From the cell containing the given text, extract its center point as [X, Y] coordinate. 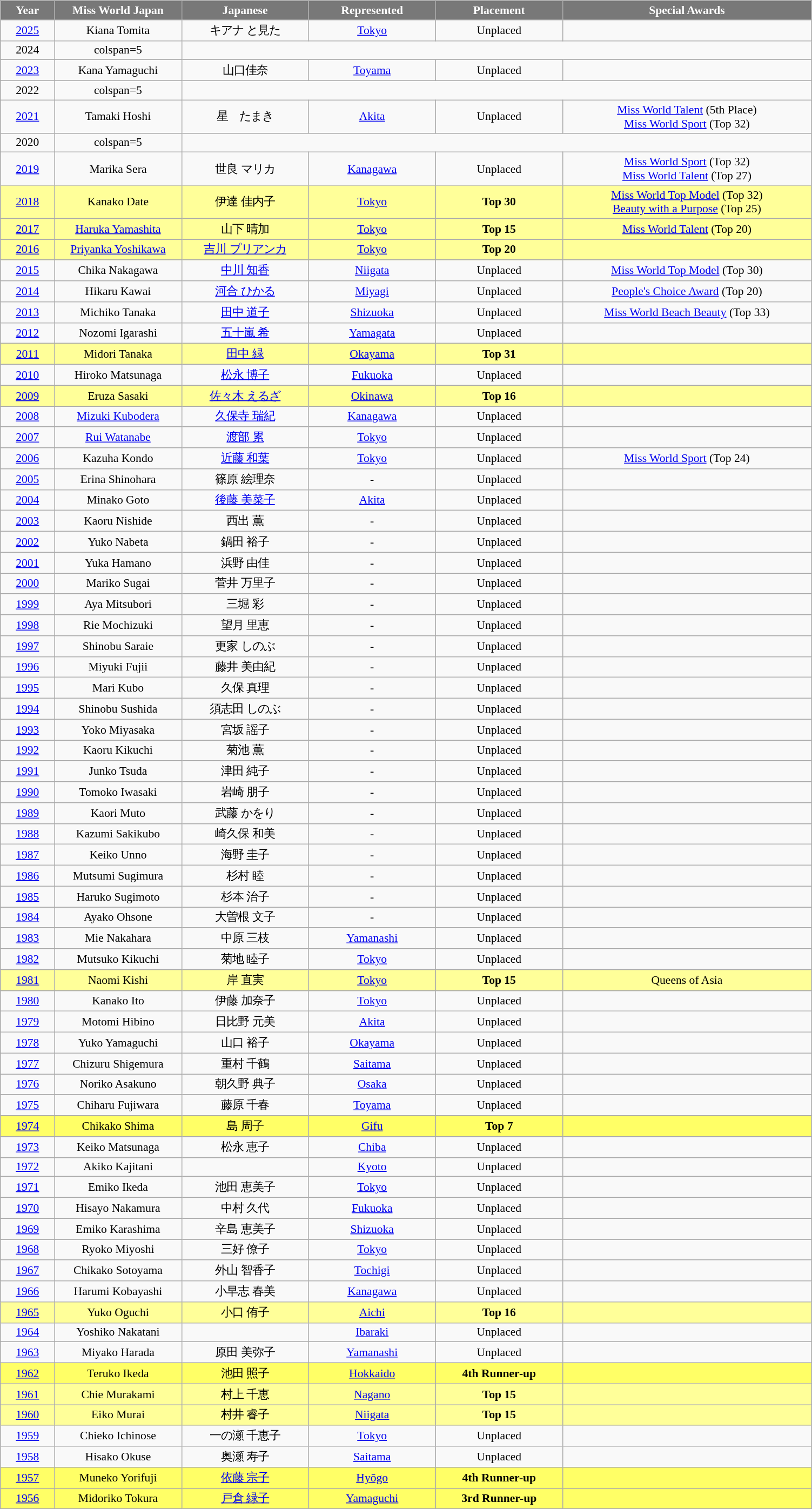
菊池 薫 [245, 751]
1984 [28, 917]
Miss World Talent (5th Place) Miss World Sport (Top 32) [687, 117]
1979 [28, 1022]
松永 恵子 [245, 1148]
Represented [372, 10]
岩崎 朋子 [245, 792]
Japanese [245, 10]
2024 [28, 50]
西出 薫 [245, 521]
河合 ひかる [245, 292]
島 周子 [245, 1126]
Nagano [372, 1394]
戸倉 緑子 [245, 1499]
2011 [28, 354]
Haruko Sugimoto [118, 897]
山口佳奈 [245, 70]
Hokkaido [372, 1373]
朝久野 典子 [245, 1085]
2007 [28, 438]
1980 [28, 1001]
キアナ と見た [245, 30]
Aya Mitsubori [118, 605]
1990 [28, 792]
2023 [28, 70]
Shinobu Saraie [118, 646]
1967 [28, 1271]
Yuko Oguchi [118, 1313]
Muneko Yorifuji [118, 1478]
望月 里恵 [245, 626]
2013 [28, 312]
Miss World Sport (Top 24) [687, 458]
1999 [28, 605]
2001 [28, 563]
Kanako Date [118, 202]
People's Choice Award (Top 20) [687, 292]
星 たまき [245, 117]
2014 [28, 292]
Teruko Ikeda [118, 1373]
Hiroko Matsunaga [118, 375]
Mutsumi Sugimura [118, 876]
1957 [28, 1478]
中川 知香 [245, 271]
1977 [28, 1063]
武藤 かをり [245, 814]
1961 [28, 1394]
山口 裕子 [245, 1043]
Keiko Unno [118, 855]
世良 マリカ [245, 169]
Miss World Sport (Top 32)Miss World Talent (Top 27) [687, 169]
Okinawa [372, 395]
五十嵐 希 [245, 333]
2019 [28, 169]
Yoko Miyasaka [118, 729]
1995 [28, 688]
2008 [28, 417]
Hikaru Kawai [118, 292]
2005 [28, 480]
2004 [28, 500]
1969 [28, 1229]
Kaoru Nishide [118, 521]
1966 [28, 1291]
原田 美弥子 [245, 1353]
Rie Mochizuki [118, 626]
Kanako Ito [118, 1001]
Miss World Top Model (Top 32)Beauty with a Purpose (Top 25) [687, 202]
1972 [28, 1167]
後藤 美菜子 [245, 500]
渡部 累 [245, 438]
佐々木 えるざ [245, 395]
2025 [28, 30]
2006 [28, 458]
Hisako Okuse [118, 1457]
杉村 睦 [245, 876]
1996 [28, 667]
Priyanka Yoshikawa [118, 250]
2010 [28, 375]
Mie Nakahara [118, 939]
Mutsuko Kikuchi [118, 960]
Eiko Murai [118, 1416]
三好 僚子 [245, 1250]
1971 [28, 1188]
2003 [28, 521]
浜野 由佳 [245, 563]
Yuko Yamaguchi [118, 1043]
Miss World Beach Beauty (Top 33) [687, 312]
1978 [28, 1043]
Kazuha Kondo [118, 458]
Top 31 [499, 354]
辛島 恵美子 [245, 1229]
2015 [28, 271]
Yuka Hamano [118, 563]
1959 [28, 1436]
Mizuki Kubodera [118, 417]
2000 [28, 584]
篠原 絵理奈 [245, 480]
1968 [28, 1250]
伊達 佳内子 [245, 202]
1982 [28, 960]
2021 [28, 117]
Minako Goto [118, 500]
2017 [28, 229]
田中 道子 [245, 312]
Yuko Nabeta [118, 542]
1992 [28, 751]
2020 [28, 143]
Yamaguchi [372, 1499]
Mariko Sugai [118, 584]
Chiba [372, 1148]
Kana Yamaguchi [118, 70]
Mari Kubo [118, 688]
1976 [28, 1085]
中村 久代 [245, 1208]
Ibaraki [372, 1332]
Miyuki Fujii [118, 667]
崎久保 和美 [245, 834]
Chizuru Shigemura [118, 1063]
Yoshiko Nakatani [118, 1332]
海野 圭子 [245, 855]
2009 [28, 395]
Miyako Harada [118, 1353]
Erina Shinohara [118, 480]
Kiana Tomita [118, 30]
2018 [28, 202]
2016 [28, 250]
Naomi Kishi [118, 980]
Midori Tanaka [118, 354]
田中 緑 [245, 354]
1965 [28, 1313]
三堀 彩 [245, 605]
Emiko Karashima [118, 1229]
Top 30 [499, 202]
Michiko Tanaka [118, 312]
Hisayo Nakamura [118, 1208]
Marika Sera [118, 169]
Kyoto [372, 1167]
2012 [28, 333]
小口 侑子 [245, 1313]
Midoriko Tokura [118, 1499]
1963 [28, 1353]
Tamaki Hoshi [118, 117]
Shinobu Sushida [118, 709]
Top 20 [499, 250]
Chika Nakagawa [118, 271]
Chikako Sotoyama [118, 1271]
藤原 千春 [245, 1105]
Emiko Ikeda [118, 1188]
Chieko Ichinose [118, 1436]
鍋田 裕子 [245, 542]
Gifu [372, 1126]
1981 [28, 980]
1970 [28, 1208]
1973 [28, 1148]
Kazumi Sakikubo [118, 834]
須志田 しのぶ [245, 709]
Top 7 [499, 1126]
1964 [28, 1332]
1956 [28, 1499]
奥瀬 寿子 [245, 1457]
松永 博子 [245, 375]
近藤 和葉 [245, 458]
村上 千恵 [245, 1394]
依藤 宗子 [245, 1478]
Keiko Matsunaga [118, 1148]
Queens of Asia [687, 980]
村井 睿子 [245, 1416]
Miss World Talent (Top 20) [687, 229]
1985 [28, 897]
Aichi [372, 1313]
Akiko Kajitani [118, 1167]
外山 智香子 [245, 1271]
1987 [28, 855]
藤井 美由紀 [245, 667]
2002 [28, 542]
津田 純子 [245, 772]
Ayako Ohsone [118, 917]
1975 [28, 1105]
重村 千鶴 [245, 1063]
Osaka [372, 1085]
1994 [28, 709]
池田 照子 [245, 1373]
Nozomi Igarashi [118, 333]
Miss World Japan [118, 10]
菊地 睦子 [245, 960]
Tomoko Iwasaki [118, 792]
Hyōgo [372, 1478]
Kaoru Kikuchi [118, 751]
1997 [28, 646]
1991 [28, 772]
久保 真理 [245, 688]
菅井 万里子 [245, 584]
Placement [499, 10]
小早志 春美 [245, 1291]
Chiharu Fujiwara [118, 1105]
Eruza Sasaki [118, 395]
Rui Watanabe [118, 438]
1960 [28, 1416]
1993 [28, 729]
1962 [28, 1373]
Special Awards [687, 10]
池田 恵美子 [245, 1188]
日比野 元美 [245, 1022]
中原 三枝 [245, 939]
1958 [28, 1457]
3rd Runner-up [499, 1499]
杉本 治子 [245, 897]
Haruka Yamashita [118, 229]
一の瀬 千恵子 [245, 1436]
Noriko Asakuno [118, 1085]
Ryoko Miyoshi [118, 1250]
大曽根 文子 [245, 917]
Miss World Top Model (Top 30) [687, 271]
Yamagata [372, 333]
山下 晴加 [245, 229]
1974 [28, 1126]
1989 [28, 814]
Junko Tsuda [118, 772]
Chie Murakami [118, 1394]
Harumi Kobayashi [118, 1291]
Miyagi [372, 292]
Chikako Shima [118, 1126]
久保寺 瑞紀 [245, 417]
岸 直実 [245, 980]
宮坂 謡子 [245, 729]
Year [28, 10]
吉川 プリアンカ [245, 250]
Kaori Muto [118, 814]
1983 [28, 939]
2022 [28, 91]
1986 [28, 876]
Motomi Hibino [118, 1022]
更家 しのぶ [245, 646]
1998 [28, 626]
伊藤 加奈子 [245, 1001]
1988 [28, 834]
Tochigi [372, 1271]
